Pinpoint the cell where the given text exists, returning its (X, Y) midpoint coordinate. 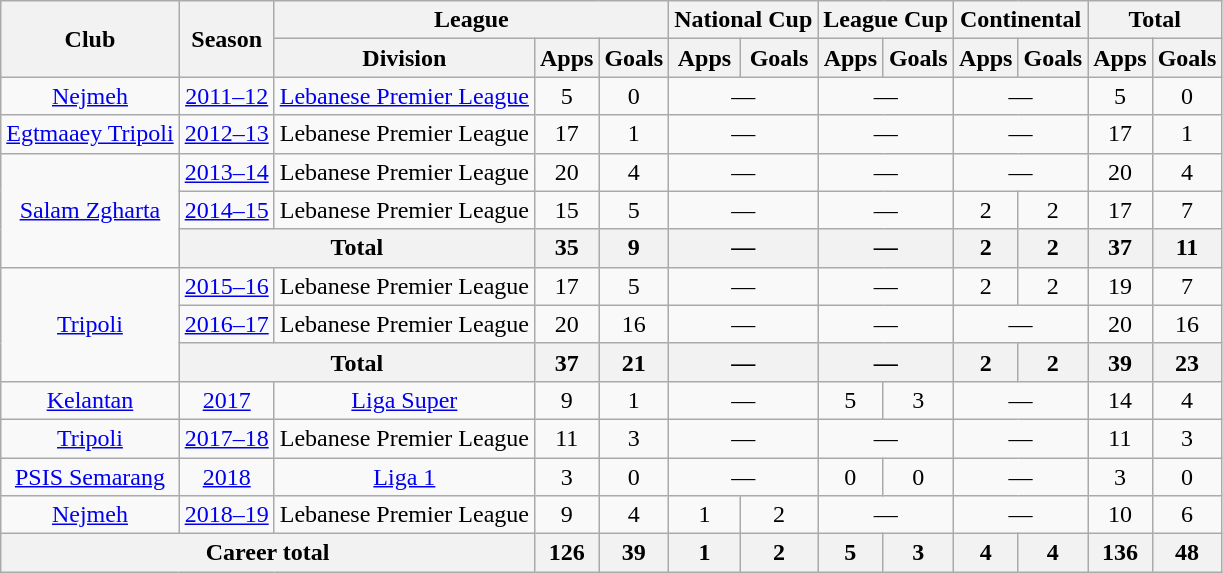
Division (404, 58)
35 (566, 248)
Egtmaaey Tripoli (90, 134)
National Cup (744, 20)
10 (1120, 515)
6 (1187, 515)
19 (1120, 286)
48 (1187, 553)
Kelantan (90, 400)
2012–13 (226, 134)
21 (634, 362)
League Cup (886, 20)
Continental (1021, 20)
2018–19 (226, 515)
PSIS Semarang (90, 477)
2011–12 (226, 96)
League (471, 20)
14 (1120, 400)
2018 (226, 477)
2015–16 (226, 286)
2013–14 (226, 172)
126 (566, 553)
Season (226, 39)
Salam Zgharta (90, 210)
Liga 1 (404, 477)
2016–17 (226, 324)
15 (566, 210)
Career total (268, 553)
2014–15 (226, 210)
23 (1187, 362)
2017 (226, 400)
2017–18 (226, 438)
136 (1120, 553)
Liga Super (404, 400)
Club (90, 39)
